Detect which cell encompasses the target text, then output its [X, Y] center coordinate. 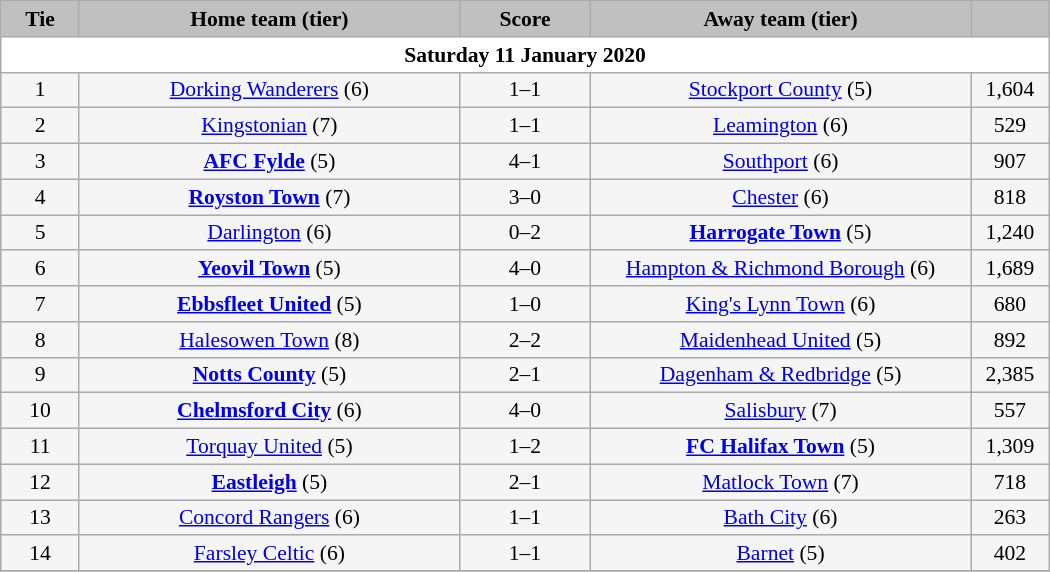
892 [1010, 340]
Torquay United (5) [269, 447]
9 [40, 375]
Away team (tier) [781, 19]
Royston Town (7) [269, 197]
Score [524, 19]
Notts County (5) [269, 375]
4 [40, 197]
1 [40, 90]
Bath City (6) [781, 518]
2–2 [524, 340]
11 [40, 447]
907 [1010, 162]
Tie [40, 19]
Leamington (6) [781, 126]
1–0 [524, 304]
818 [1010, 197]
Kingstonian (7) [269, 126]
Matlock Town (7) [781, 482]
Yeovil Town (5) [269, 269]
Eastleigh (5) [269, 482]
1,309 [1010, 447]
7 [40, 304]
10 [40, 411]
Ebbsfleet United (5) [269, 304]
King's Lynn Town (6) [781, 304]
Hampton & Richmond Borough (6) [781, 269]
718 [1010, 482]
Harrogate Town (5) [781, 233]
1,689 [1010, 269]
1,240 [1010, 233]
Dorking Wanderers (6) [269, 90]
3 [40, 162]
680 [1010, 304]
6 [40, 269]
Dagenham & Redbridge (5) [781, 375]
Chelmsford City (6) [269, 411]
Home team (tier) [269, 19]
FC Halifax Town (5) [781, 447]
1,604 [1010, 90]
5 [40, 233]
3–0 [524, 197]
Salisbury (7) [781, 411]
13 [40, 518]
Stockport County (5) [781, 90]
0–2 [524, 233]
AFC Fylde (5) [269, 162]
Saturday 11 January 2020 [525, 55]
Southport (6) [781, 162]
529 [1010, 126]
Darlington (6) [269, 233]
Farsley Celtic (6) [269, 554]
2 [40, 126]
2,385 [1010, 375]
Barnet (5) [781, 554]
Maidenhead United (5) [781, 340]
12 [40, 482]
402 [1010, 554]
Concord Rangers (6) [269, 518]
Chester (6) [781, 197]
4–1 [524, 162]
8 [40, 340]
14 [40, 554]
557 [1010, 411]
Halesowen Town (8) [269, 340]
1–2 [524, 447]
263 [1010, 518]
